Find where the given text appears and provide that cell's center as (X, Y) coordinate. 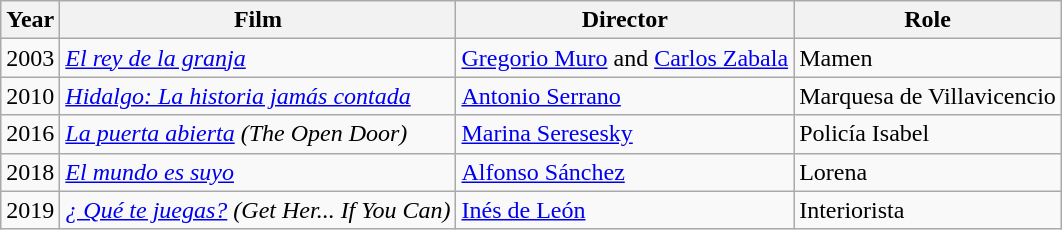
2018 (30, 172)
Lorena (928, 172)
2003 (30, 58)
Role (928, 20)
Alfonso Sánchez (625, 172)
Year (30, 20)
Inés de León (625, 210)
Gregorio Muro and Carlos Zabala (625, 58)
2010 (30, 96)
Film (258, 20)
Marina Seresesky (625, 134)
¿ Qué te juegas? (Get Her... If You Can) (258, 210)
El rey de la granja (258, 58)
La puerta abierta (The Open Door) (258, 134)
El mundo es suyo (258, 172)
Hidalgo: La historia jamás contada (258, 96)
2019 (30, 210)
Interiorista (928, 210)
Marquesa de Villavicencio (928, 96)
Policía Isabel (928, 134)
Antonio Serrano (625, 96)
2016 (30, 134)
Mamen (928, 58)
Director (625, 20)
